Detect which cell encompasses the target text, then output its [X, Y] center coordinate. 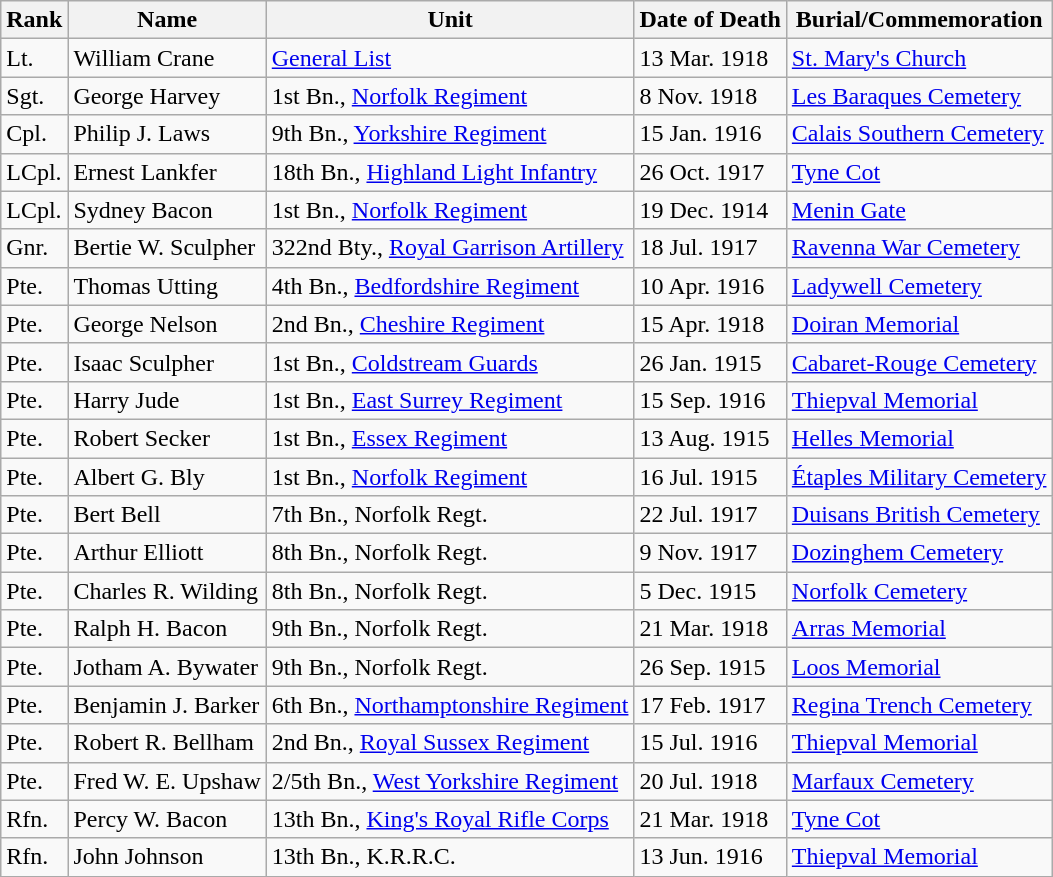
Burial/Commemoration [919, 20]
26 Jan. 1915 [710, 362]
18th Bn., Highland Light Infantry [450, 172]
Charles R. Wilding [167, 591]
Bert Bell [167, 515]
18 Jul. 1917 [710, 248]
Benjamin J. Barker [167, 705]
26 Oct. 1917 [710, 172]
Sgt. [34, 96]
Helles Memorial [919, 438]
17 Feb. 1917 [710, 705]
Rank [34, 20]
2/5th Bn., West Yorkshire Regiment [450, 781]
Marfaux Cemetery [919, 781]
15 Jan. 1916 [710, 134]
15 Sep. 1916 [710, 400]
8 Nov. 1918 [710, 96]
1st Bn., Essex Regiment [450, 438]
Percy W. Bacon [167, 819]
Ladywell Cemetery [919, 286]
Regina Trench Cemetery [919, 705]
Cabaret-Rouge Cemetery [919, 362]
10 Apr. 1916 [710, 286]
Ernest Lankfer [167, 172]
9th Bn., Yorkshire Regiment [450, 134]
Calais Southern Cemetery [919, 134]
13 Mar. 1918 [710, 58]
15 Jul. 1916 [710, 743]
20 Jul. 1918 [710, 781]
Arthur Elliott [167, 553]
Jotham A. Bywater [167, 667]
Sydney Bacon [167, 210]
Étaples Military Cemetery [919, 477]
Duisans British Cemetery [919, 515]
William Crane [167, 58]
Norfolk Cemetery [919, 591]
Fred W. E. Upshaw [167, 781]
322nd Bty., Royal Garrison Artillery [450, 248]
George Harvey [167, 96]
Robert Secker [167, 438]
Name [167, 20]
Gnr. [34, 248]
7th Bn., Norfolk Regt. [450, 515]
22 Jul. 1917 [710, 515]
Dozinghem Cemetery [919, 553]
Arras Memorial [919, 629]
16 Jul. 1915 [710, 477]
Thomas Utting [167, 286]
Albert G. Bly [167, 477]
19 Dec. 1914 [710, 210]
Unit [450, 20]
5 Dec. 1915 [710, 591]
13th Bn., K.R.R.C. [450, 857]
General List [450, 58]
4th Bn., Bedfordshire Regiment [450, 286]
9 Nov. 1917 [710, 553]
Ravenna War Cemetery [919, 248]
Loos Memorial [919, 667]
Bertie W. Sculpher [167, 248]
6th Bn., Northamptonshire Regiment [450, 705]
1st Bn., Coldstream Guards [450, 362]
Ralph H. Bacon [167, 629]
2nd Bn., Cheshire Regiment [450, 324]
13th Bn., King's Royal Rifle Corps [450, 819]
1st Bn., East Surrey Regiment [450, 400]
Robert R. Bellham [167, 743]
Les Baraques Cemetery [919, 96]
26 Sep. 1915 [710, 667]
13 Aug. 1915 [710, 438]
Philip J. Laws [167, 134]
George Nelson [167, 324]
2nd Bn., Royal Sussex Regiment [450, 743]
Harry Jude [167, 400]
Menin Gate [919, 210]
Date of Death [710, 20]
15 Apr. 1918 [710, 324]
St. Mary's Church [919, 58]
Cpl. [34, 134]
Lt. [34, 58]
John Johnson [167, 857]
Isaac Sculpher [167, 362]
Doiran Memorial [919, 324]
13 Jun. 1916 [710, 857]
